From the cell containing the given text, extract its center point as (x, y) coordinate. 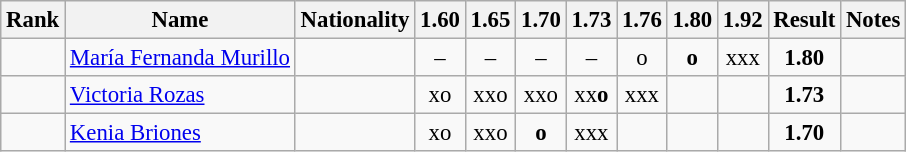
Victoria Rozas (180, 95)
Rank (33, 20)
Kenia Briones (180, 133)
1.60 (440, 20)
María Fernanda Murillo (180, 58)
1.65 (490, 20)
Name (180, 20)
1.76 (642, 20)
Nationality (354, 20)
Notes (874, 20)
Result (804, 20)
1.92 (743, 20)
